Provide the (X, Y) coordinate of the cell's center where the given text is located.  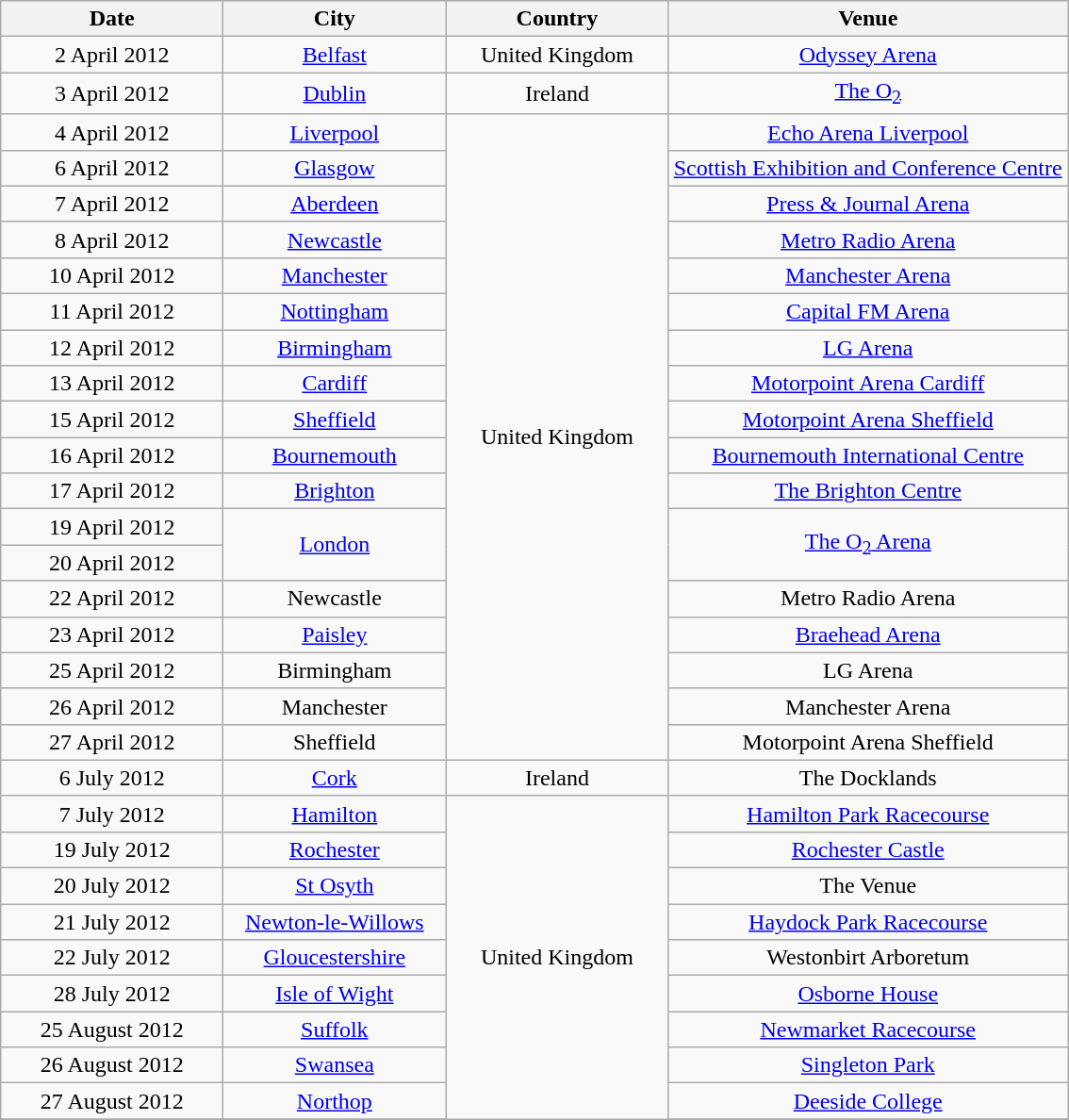
Rochester Castle (868, 849)
15 April 2012 (112, 420)
Bournemouth International Centre (868, 455)
6 July 2012 (112, 778)
London (335, 545)
10 April 2012 (112, 275)
Newmarket Racecourse (868, 1029)
Venue (868, 19)
19 July 2012 (112, 849)
3 April 2012 (112, 93)
Glasgow (335, 168)
20 July 2012 (112, 886)
27 August 2012 (112, 1101)
8 April 2012 (112, 239)
Capital FM Arena (868, 312)
Press & Journal Arena (868, 204)
11 April 2012 (112, 312)
Singleton Park (868, 1065)
25 April 2012 (112, 670)
7 July 2012 (112, 814)
12 April 2012 (112, 348)
Dublin (335, 93)
6 April 2012 (112, 168)
Odyssey Arena (868, 55)
Westonbirt Arboretum (868, 958)
The Venue (868, 886)
The O2 Arena (868, 545)
Hamilton Park Racecourse (868, 814)
Scottish Exhibition and Conference Centre (868, 168)
Echo Arena Liverpool (868, 132)
Belfast (335, 55)
The Brighton Centre (868, 491)
Date (112, 19)
2 April 2012 (112, 55)
4 April 2012 (112, 132)
25 August 2012 (112, 1029)
Liverpool (335, 132)
The O2 (868, 93)
Swansea (335, 1065)
Suffolk (335, 1029)
16 April 2012 (112, 455)
26 April 2012 (112, 706)
Newton-le-Willows (335, 922)
Northop (335, 1101)
28 July 2012 (112, 994)
St Osyth (335, 886)
Country (557, 19)
Paisley (335, 634)
19 April 2012 (112, 527)
7 April 2012 (112, 204)
17 April 2012 (112, 491)
City (335, 19)
Rochester (335, 849)
Cork (335, 778)
Brighton (335, 491)
Isle of Wight (335, 994)
Cardiff (335, 384)
21 July 2012 (112, 922)
Aberdeen (335, 204)
Motorpoint Arena Cardiff (868, 384)
Bournemouth (335, 455)
23 April 2012 (112, 634)
Braehead Arena (868, 634)
Osborne House (868, 994)
22 April 2012 (112, 599)
22 July 2012 (112, 958)
13 April 2012 (112, 384)
Gloucestershire (335, 958)
The Docklands (868, 778)
Hamilton (335, 814)
Deeside College (868, 1101)
Haydock Park Racecourse (868, 922)
26 August 2012 (112, 1065)
20 April 2012 (112, 563)
Nottingham (335, 312)
27 April 2012 (112, 742)
